Determine the (x, y) coordinate at the center of the cell enclosing the given text.  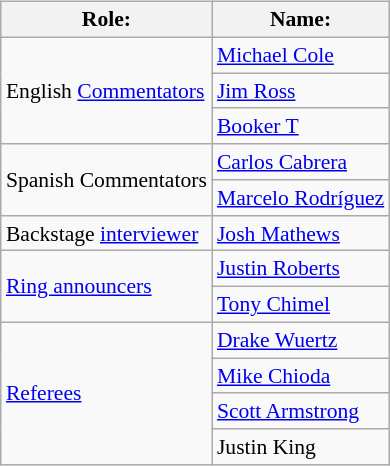
Referees (106, 393)
English Commentators (106, 90)
Josh Mathews (300, 233)
Michael Cole (300, 55)
Tony Chimel (300, 305)
Backstage interviewer (106, 233)
Mike Chioda (300, 376)
Carlos Cabrera (300, 162)
Scott Armstrong (300, 411)
Spanish Commentators (106, 180)
Marcelo Rodríguez (300, 198)
Name: (300, 20)
Justin King (300, 447)
Drake Wuertz (300, 340)
Ring announcers (106, 286)
Role: (106, 20)
Jim Ross (300, 91)
Booker T (300, 126)
Justin Roberts (300, 269)
